Provide the (X, Y) coordinate of the cell's center where the given text is located.  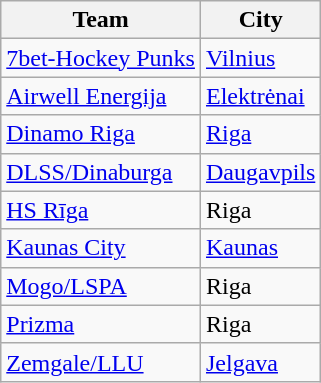
Kaunas City (101, 248)
City (260, 20)
Prizma (101, 324)
HS Rīga (101, 210)
Zemgale/LLU (101, 362)
Kaunas (260, 248)
Daugavpils (260, 172)
Elektrėnai (260, 96)
DLSS/Dinaburga (101, 172)
Team (101, 20)
Dinamo Riga (101, 134)
Mogo/LSPA (101, 286)
7bet-Hockey Punks (101, 58)
Vilnius (260, 58)
Airwell Energija (101, 96)
Jelgava (260, 362)
